Output the (X, Y) coordinate of the center of the cell containing the given text.  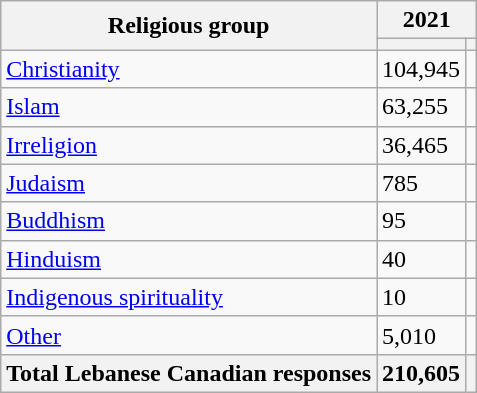
10 (422, 297)
95 (422, 221)
Judaism (189, 183)
104,945 (422, 69)
Religious group (189, 26)
36,465 (422, 145)
210,605 (422, 373)
Hinduism (189, 259)
785 (422, 183)
Indigenous spirituality (189, 297)
40 (422, 259)
2021 (427, 20)
Islam (189, 107)
5,010 (422, 335)
63,255 (422, 107)
Christianity (189, 69)
Buddhism (189, 221)
Total Lebanese Canadian responses (189, 373)
Irreligion (189, 145)
Other (189, 335)
